Provide the [X, Y] coordinate of the cell's center where the given text is located.  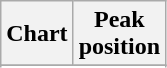
Chart [37, 34]
Peakposition [119, 34]
